Pinpoint the cell where the given text exists, returning its (X, Y) midpoint coordinate. 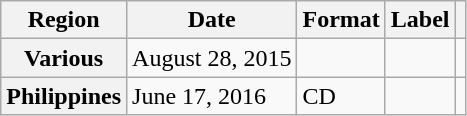
August 28, 2015 (212, 58)
Format (341, 20)
Label (420, 20)
Various (64, 58)
Date (212, 20)
Region (64, 20)
Philippines (64, 96)
June 17, 2016 (212, 96)
CD (341, 96)
